Identify which cell holds the provided text, then report its (X, Y) central coordinate. 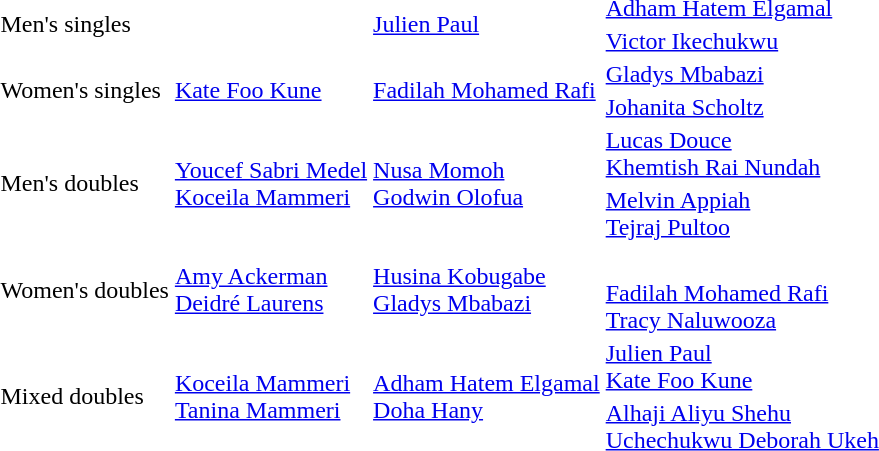
Amy Ackerman Deidré Laurens (270, 290)
Fadilah Mohamed Rafi (487, 90)
Youcef Sabri Medel Koceila Mammeri (270, 184)
Kate Foo Kune (270, 90)
Husina Kobugabe Gladys Mbabazi (487, 290)
Nusa Momoh Godwin Olofua (487, 184)
